Pinpoint the cell where the given text exists, returning its [X, Y] midpoint coordinate. 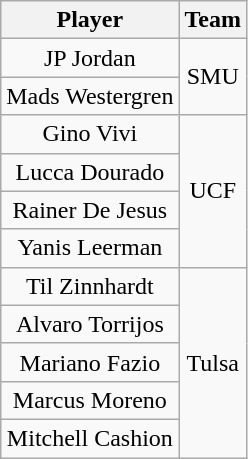
Gino Vivi [90, 134]
Mariano Fazio [90, 362]
Alvaro Torrijos [90, 324]
Mitchell Cashion [90, 438]
Team [213, 20]
Marcus Moreno [90, 400]
Tulsa [213, 362]
Lucca Dourado [90, 172]
Player [90, 20]
Rainer De Jesus [90, 210]
Mads Westergren [90, 96]
UCF [213, 191]
Yanis Leerman [90, 248]
SMU [213, 77]
JP Jordan [90, 58]
Til Zinnhardt [90, 286]
